Capture the cell that displays the provided text and extract its [X, Y] central coordinate. 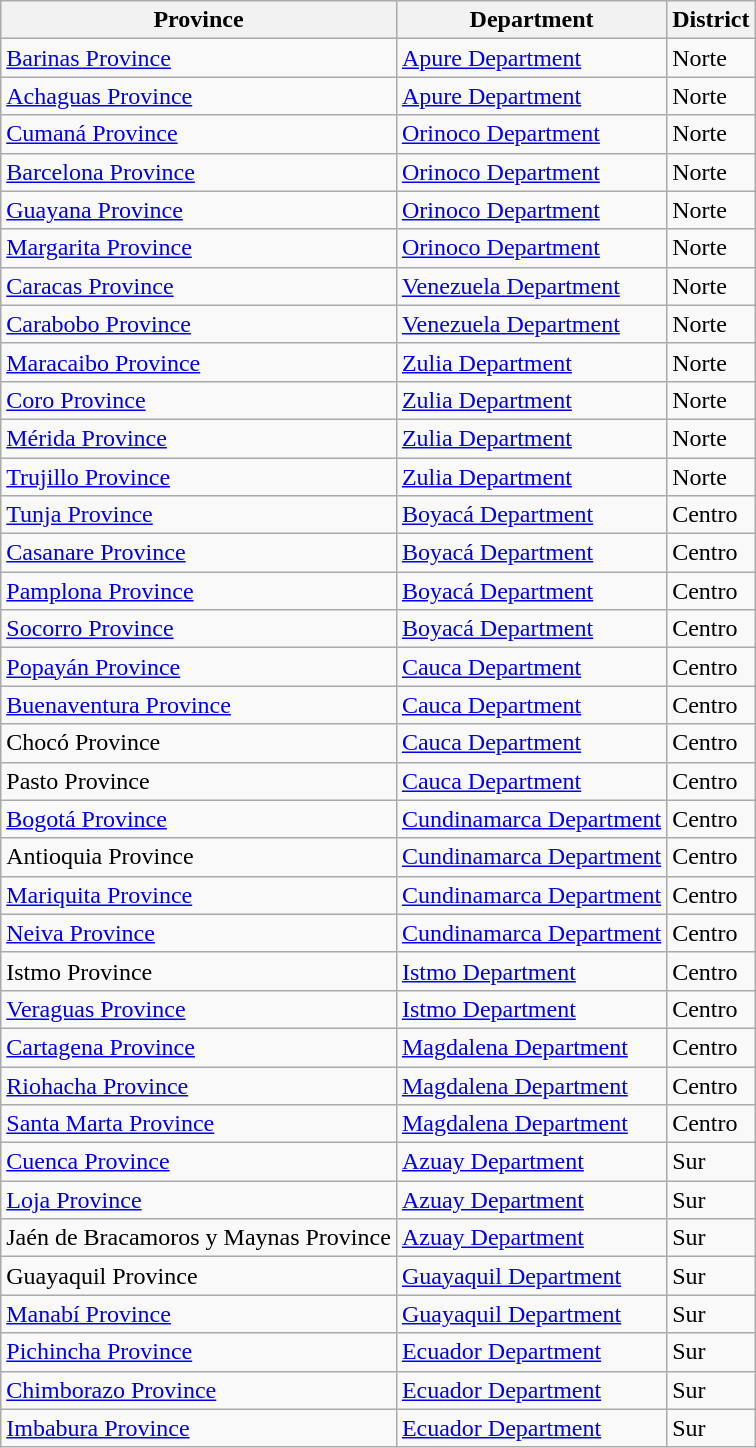
Pichincha Province [199, 1352]
Mérida Province [199, 438]
Achaguas Province [199, 96]
Tunja Province [199, 515]
Margarita Province [199, 248]
Casanare Province [199, 553]
Coro Province [199, 400]
Chimborazo Province [199, 1390]
Chocó Province [199, 743]
District [711, 20]
Veraguas Province [199, 1009]
Pasto Province [199, 781]
Manabí Province [199, 1314]
Province [199, 20]
Mariquita Province [199, 895]
Riohacha Province [199, 1085]
Caracas Province [199, 286]
Imbabura Province [199, 1428]
Guayana Province [199, 210]
Barcelona Province [199, 172]
Socorro Province [199, 629]
Cuenca Province [199, 1162]
Neiva Province [199, 933]
Cartagena Province [199, 1047]
Maracaibo Province [199, 362]
Barinas Province [199, 58]
Santa Marta Province [199, 1124]
Pamplona Province [199, 591]
Popayán Province [199, 667]
Buenaventura Province [199, 705]
Istmo Province [199, 971]
Cumaná Province [199, 134]
Department [531, 20]
Antioquia Province [199, 857]
Loja Province [199, 1200]
Guayaquil Province [199, 1276]
Jaén de Bracamoros y Maynas Province [199, 1238]
Bogotá Province [199, 819]
Trujillo Province [199, 477]
Carabobo Province [199, 324]
